Output the [X, Y] coordinate of the center of the cell containing the given text.  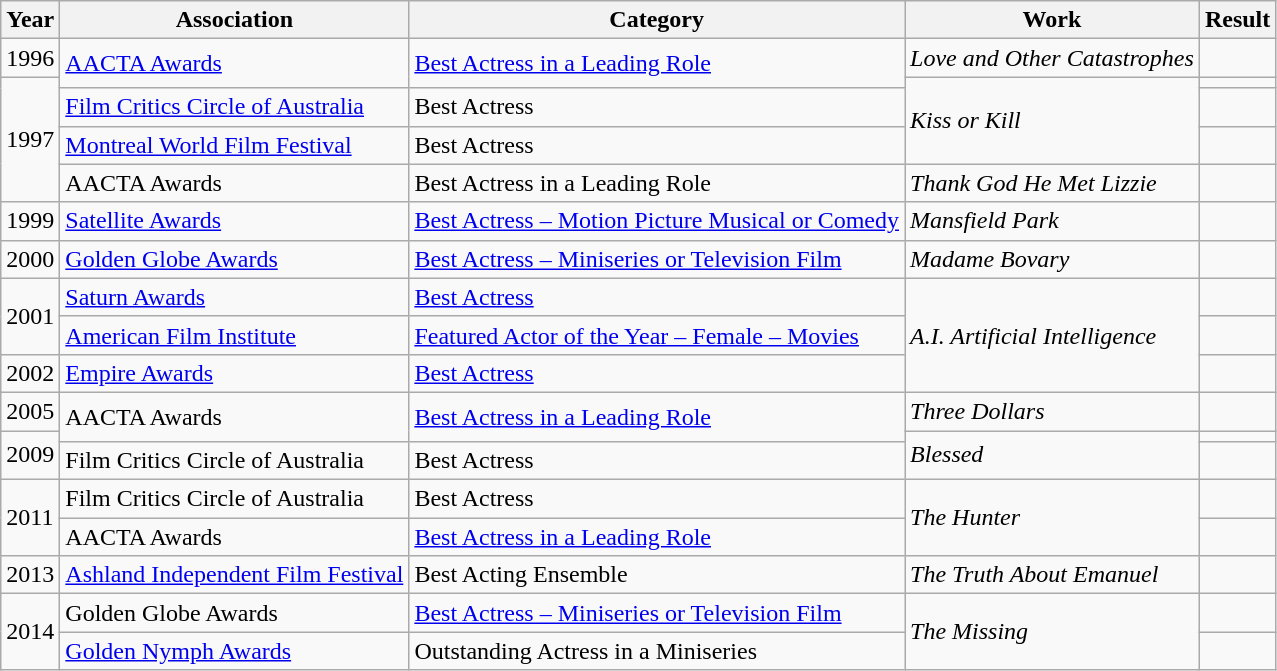
Madame Bovary [1052, 259]
Work [1052, 20]
Three Dollars [1052, 411]
Blessed [1052, 454]
Golden Nymph Awards [234, 651]
Saturn Awards [234, 297]
Category [657, 20]
Association [234, 20]
Year [30, 20]
Ashland Independent Film Festival [234, 575]
2002 [30, 373]
Montreal World Film Festival [234, 145]
Best Actress – Motion Picture Musical or Comedy [657, 221]
Result [1237, 20]
Kiss or Kill [1052, 120]
1999 [30, 221]
American Film Institute [234, 335]
Mansfield Park [1052, 221]
Empire Awards [234, 373]
The Missing [1052, 632]
Best Acting Ensemble [657, 575]
2014 [30, 632]
2000 [30, 259]
Love and Other Catastrophes [1052, 58]
The Truth About Emanuel [1052, 575]
1996 [30, 58]
A.I. Artificial Intelligence [1052, 335]
2001 [30, 316]
2011 [30, 518]
2009 [30, 454]
1997 [30, 140]
Satellite Awards [234, 221]
2005 [30, 411]
Outstanding Actress in a Miniseries [657, 651]
The Hunter [1052, 518]
Thank God He Met Lizzie [1052, 183]
2013 [30, 575]
Featured Actor of the Year – Female – Movies [657, 335]
